Pinpoint the cell where the given text exists, returning its [X, Y] midpoint coordinate. 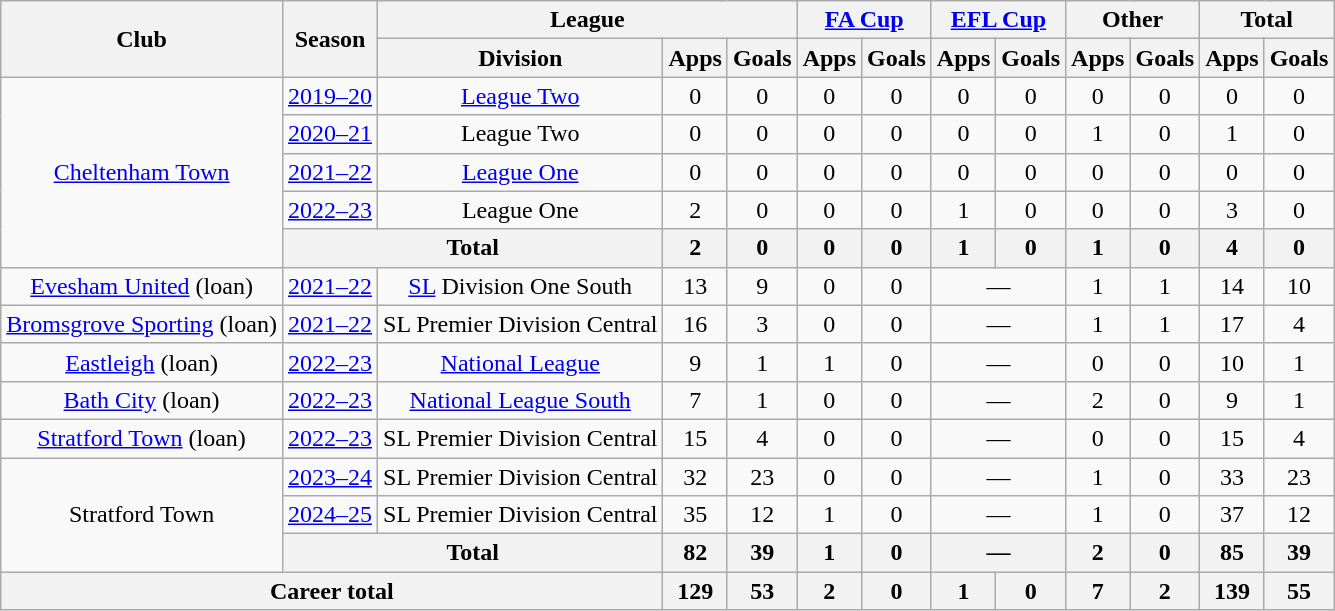
FA Cup [864, 20]
Division [520, 58]
Cheltenham Town [142, 172]
55 [1299, 591]
Stratford Town (loan) [142, 438]
Career total [332, 591]
Club [142, 39]
2023–24 [330, 477]
National League [520, 362]
Other [1133, 20]
National League South [520, 400]
37 [1232, 515]
35 [695, 515]
EFL Cup [998, 20]
Stratford Town [142, 515]
139 [1232, 591]
32 [695, 477]
Eastleigh (loan) [142, 362]
85 [1232, 553]
Bromsgrove Sporting (loan) [142, 324]
82 [695, 553]
2024–25 [330, 515]
SL Division One South [520, 286]
Bath City (loan) [142, 400]
129 [695, 591]
2020–21 [330, 134]
2019–20 [330, 96]
16 [695, 324]
Season [330, 39]
33 [1232, 477]
13 [695, 286]
17 [1232, 324]
53 [762, 591]
Evesham United (loan) [142, 286]
14 [1232, 286]
League [588, 20]
